Return [X, Y] of the center of cell containing provided text 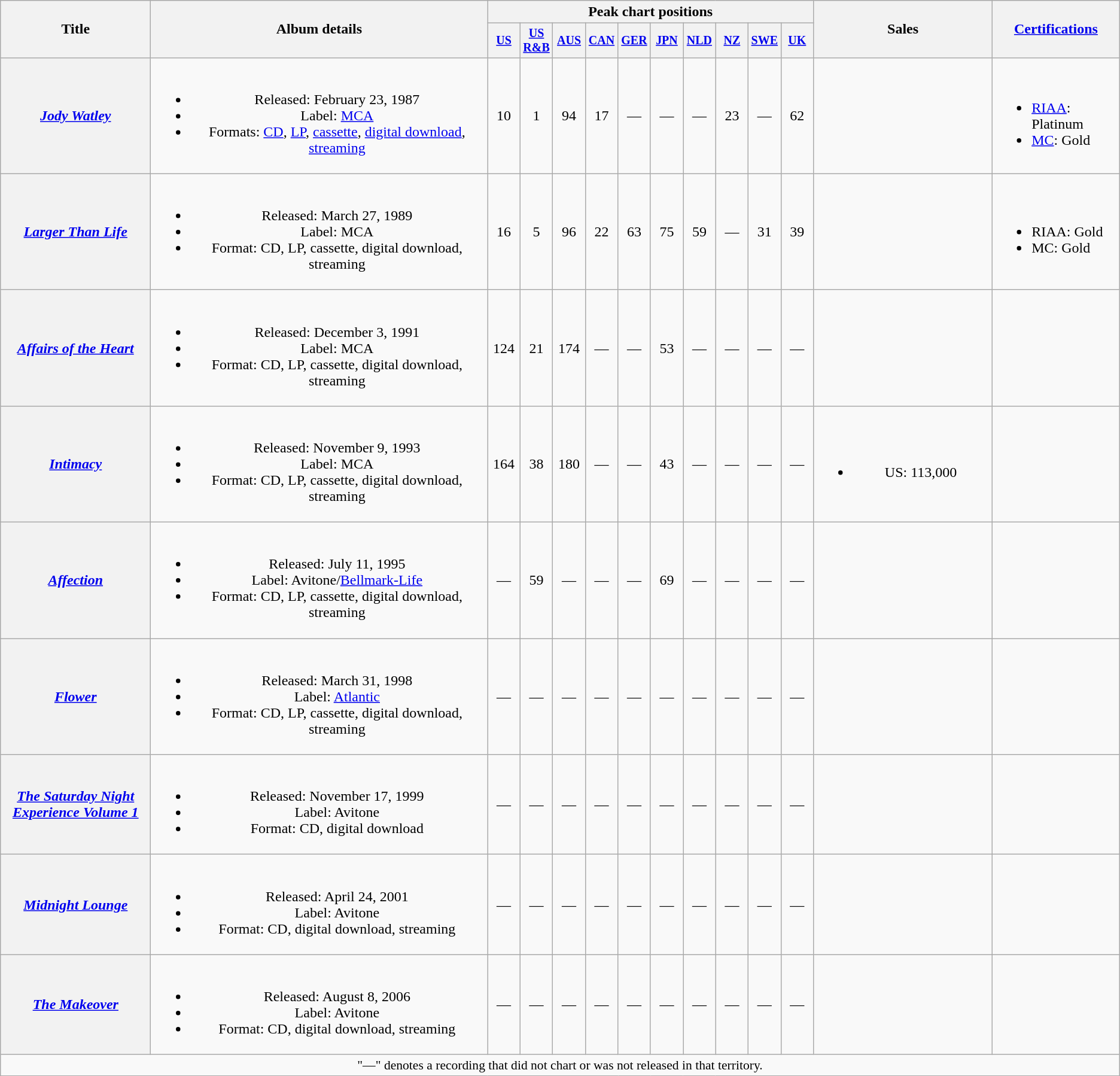
UK [797, 41]
Released: August 8, 2006Label: AvitoneFormat: CD, digital download, streaming [319, 1004]
Flower [75, 697]
124 [504, 348]
Intimacy [75, 464]
SWE [765, 41]
53 [666, 348]
Peak chart positions [651, 12]
22 [601, 232]
Midnight Lounge [75, 905]
Released: November 17, 1999Label: AvitoneFormat: CD, digital download [319, 804]
RIAA: GoldMC: Gold [1057, 232]
23 [732, 115]
AUS [569, 41]
164 [504, 464]
US: 113,000 [903, 464]
63 [634, 232]
75 [666, 232]
Affection [75, 580]
Released: February 23, 1987Label: MCAFormats: CD, LP, cassette, digital download, streaming [319, 115]
"—" denotes a recording that did not chart or was not released in that territory. [560, 1065]
62 [797, 115]
Released: November 9, 1993Label: MCAFormat: CD, LP, cassette, digital download, streaming [319, 464]
US [504, 41]
Certifications [1057, 29]
1 [536, 115]
39 [797, 232]
NLD [699, 41]
JPN [666, 41]
16 [504, 232]
The Saturday Night Experience Volume 1 [75, 804]
Released: December 3, 1991Label: MCAFormat: CD, LP, cassette, digital download, streaming [319, 348]
Affairs of the Heart [75, 348]
17 [601, 115]
43 [666, 464]
CAN [601, 41]
Larger Than Life [75, 232]
94 [569, 115]
Released: March 27, 1989Label: MCAFormat: CD, LP, cassette, digital download, streaming [319, 232]
180 [569, 464]
174 [569, 348]
US R&B [536, 41]
The Makeover [75, 1004]
96 [569, 232]
31 [765, 232]
Jody Watley [75, 115]
38 [536, 464]
NZ [732, 41]
21 [536, 348]
5 [536, 232]
Released: July 11, 1995Label: Avitone/Bellmark-LifeFormat: CD, LP, cassette, digital download, streaming [319, 580]
Released: April 24, 2001Label: AvitoneFormat: CD, digital download, streaming [319, 905]
Album details [319, 29]
Released: March 31, 1998Label: AtlanticFormat: CD, LP, cassette, digital download, streaming [319, 697]
Title [75, 29]
Sales [903, 29]
10 [504, 115]
RIAA: PlatinumMC: Gold [1057, 115]
GER [634, 41]
69 [666, 580]
